Provide the (x, y) coordinate of the cell's center where the given text is located.  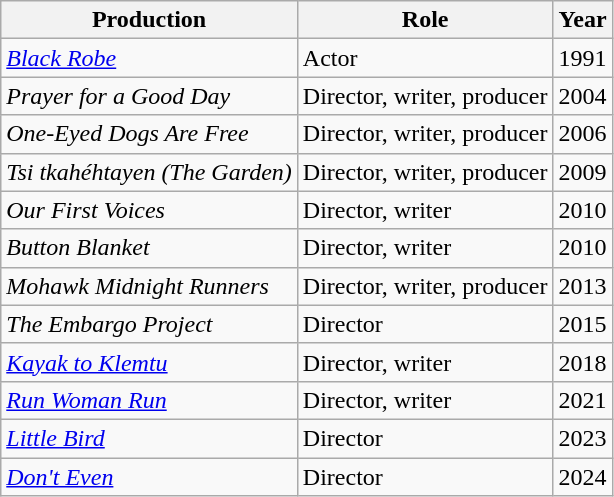
Actor (425, 58)
Black Robe (150, 58)
2021 (582, 400)
Role (425, 20)
Don't Even (150, 477)
1991 (582, 58)
Kayak to Klemtu (150, 362)
2024 (582, 477)
The Embargo Project (150, 324)
2013 (582, 286)
Prayer for a Good Day (150, 96)
2018 (582, 362)
Year (582, 20)
Production (150, 20)
Little Bird (150, 438)
2004 (582, 96)
Run Woman Run (150, 400)
2023 (582, 438)
2006 (582, 134)
Mohawk Midnight Runners (150, 286)
One-Eyed Dogs Are Free (150, 134)
2015 (582, 324)
Our First Voices (150, 210)
2009 (582, 172)
Button Blanket (150, 248)
Tsi tkahéhtayen (The Garden) (150, 172)
